Capture the cell that displays the provided text and extract its (X, Y) central coordinate. 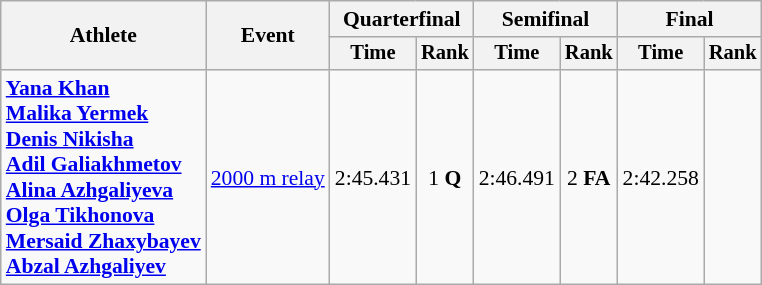
2000 m relay (268, 177)
Quarterfinal (402, 19)
2 FA (589, 177)
2:45.431 (373, 177)
1 Q (445, 177)
2:42.258 (661, 177)
Final (690, 19)
2:46.491 (517, 177)
Athlete (104, 36)
Yana KhanMalika YermekDenis NikishaAdil GaliakhmetovAlina AzhgaliyevaOlga TikhonovaMersaid ZhaxybayevAbzal Azhgaliyev (104, 177)
Semifinal (546, 19)
Event (268, 36)
